Find where the given text appears and provide that cell's center as [x, y] coordinate. 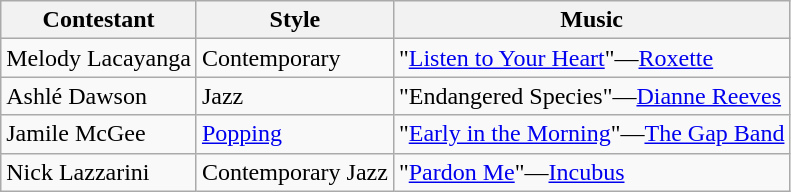
Jamile McGee [99, 134]
Popping [294, 134]
Melody Lacayanga [99, 58]
Contestant [99, 20]
Contemporary [294, 58]
"Early in the Morning"—The Gap Band [592, 134]
"Endangered Species"—Dianne Reeves [592, 96]
"Listen to Your Heart"—Roxette [592, 58]
Style [294, 20]
Music [592, 20]
Jazz [294, 96]
Nick Lazzarini [99, 172]
"Pardon Me"—Incubus [592, 172]
Ashlé Dawson [99, 96]
Contemporary Jazz [294, 172]
